Detect which cell encompasses the target text, then output its (X, Y) center coordinate. 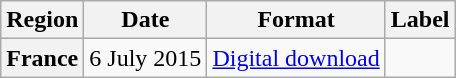
Region (42, 20)
Date (146, 20)
Digital download (296, 58)
Label (420, 20)
6 July 2015 (146, 58)
France (42, 58)
Format (296, 20)
